Search for the cell housing the specified text and yield its (X, Y) center coordinate. 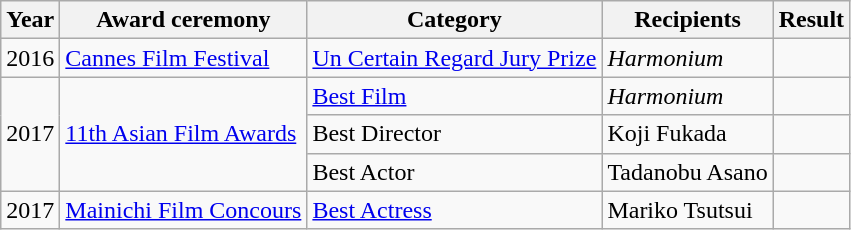
Koji Fukada (688, 134)
Result (811, 20)
Best Director (454, 134)
2016 (30, 58)
Tadanobu Asano (688, 172)
Award ceremony (184, 20)
Mariko Tsutsui (688, 210)
Category (454, 20)
Year (30, 20)
Recipients (688, 20)
Best Actor (454, 172)
Cannes Film Festival (184, 58)
Un Certain Regard Jury Prize (454, 58)
Best Film (454, 96)
Mainichi Film Concours (184, 210)
11th Asian Film Awards (184, 134)
Best Actress (454, 210)
